Return (x, y) of the center of cell containing provided text 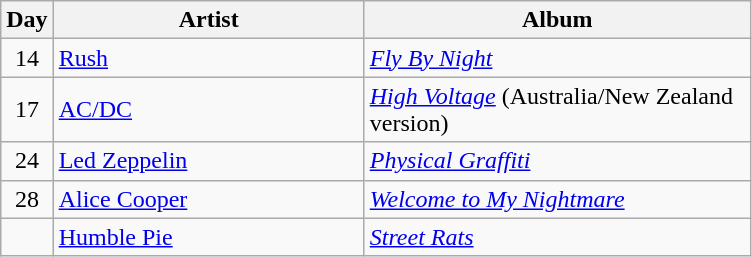
Physical Graffiti (557, 161)
17 (27, 110)
AC/DC (208, 110)
High Voltage (Australia/New Zealand version) (557, 110)
Rush (208, 58)
Led Zeppelin (208, 161)
Alice Cooper (208, 199)
28 (27, 199)
24 (27, 161)
Album (557, 20)
Welcome to My Nightmare (557, 199)
14 (27, 58)
Fly By Night (557, 58)
Artist (208, 20)
Street Rats (557, 237)
Day (27, 20)
Humble Pie (208, 237)
